For the text-containing cell, return its midpoint in [X, Y] coordinate format. 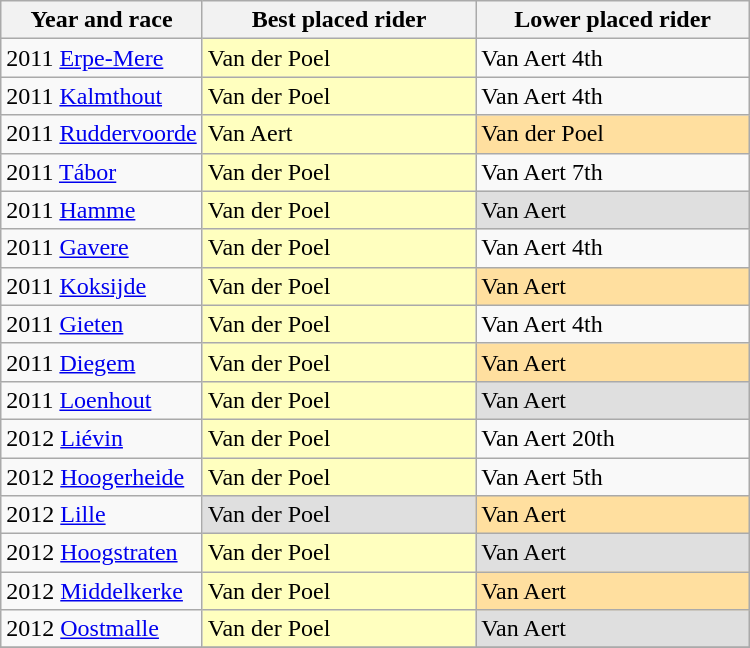
2011 Gavere [102, 248]
Van Aert 5th [613, 477]
2012 Liévin [102, 438]
Year and race [102, 20]
2012 Hoogstraten [102, 553]
2012 Hoogerheide [102, 477]
Best placed rider [339, 20]
2011 Koksijde [102, 286]
2011 Erpe-Mere [102, 58]
2012 Oostmalle [102, 629]
2011 Ruddervoorde [102, 134]
Lower placed rider [613, 20]
2011 Hamme [102, 210]
2011 Gieten [102, 324]
2011 Loenhout [102, 400]
2011 Kalmthout [102, 96]
2011 Diegem [102, 362]
2012 Lille [102, 515]
Van Aert 20th [613, 438]
Van Aert 7th [613, 172]
2012 Middelkerke [102, 591]
2011 Tábor [102, 172]
